Extract the [x, y] coordinate from the center of the cell holding the provided text.  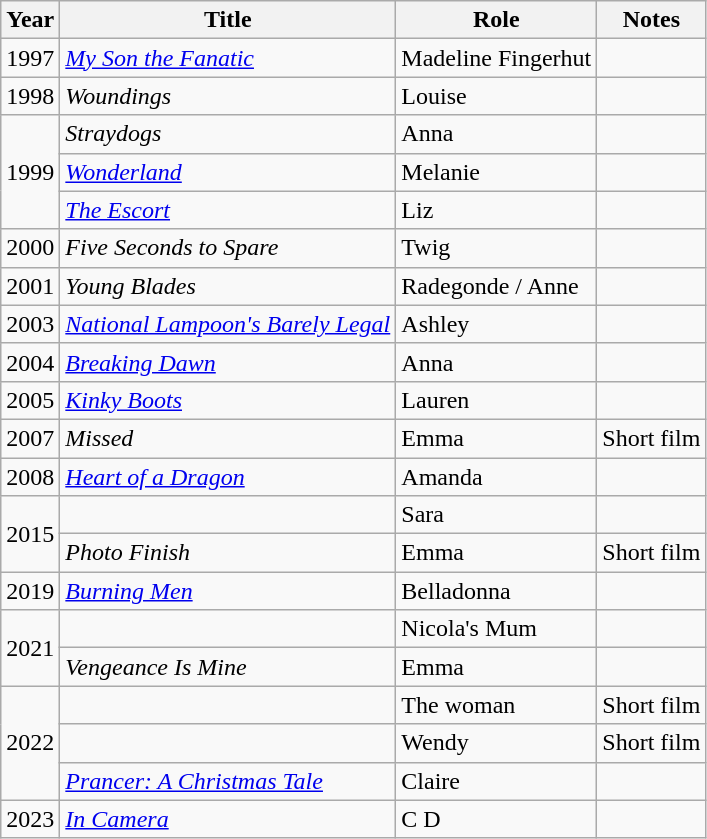
1998 [30, 96]
2003 [30, 324]
The woman [496, 705]
Five Seconds to Spare [228, 248]
Missed [228, 438]
Woundings [228, 96]
Twig [496, 248]
C D [496, 819]
Belladonna [496, 591]
Melanie [496, 172]
National Lampoon's Barely Legal [228, 324]
Wendy [496, 743]
2019 [30, 591]
Ashley [496, 324]
Photo Finish [228, 553]
Kinky Boots [228, 400]
Liz [496, 210]
Year [30, 20]
Claire [496, 781]
Lauren [496, 400]
Straydogs [228, 134]
Young Blades [228, 286]
In Camera [228, 819]
Breaking Dawn [228, 362]
1999 [30, 172]
2021 [30, 648]
Notes [652, 20]
Heart of a Dragon [228, 477]
2022 [30, 743]
2005 [30, 400]
2015 [30, 534]
Burning Men [228, 591]
2001 [30, 286]
1997 [30, 58]
Sara [496, 515]
2023 [30, 819]
2008 [30, 477]
Amanda [496, 477]
Radegonde / Anne [496, 286]
2004 [30, 362]
Role [496, 20]
Vengeance Is Mine [228, 667]
Nicola's Mum [496, 629]
My Son the Fanatic [228, 58]
Prancer: A Christmas Tale [228, 781]
2000 [30, 248]
Louise [496, 96]
2007 [30, 438]
Madeline Fingerhut [496, 58]
The Escort [228, 210]
Title [228, 20]
Wonderland [228, 172]
